Output the [x, y] coordinate of the center of the cell containing the given text.  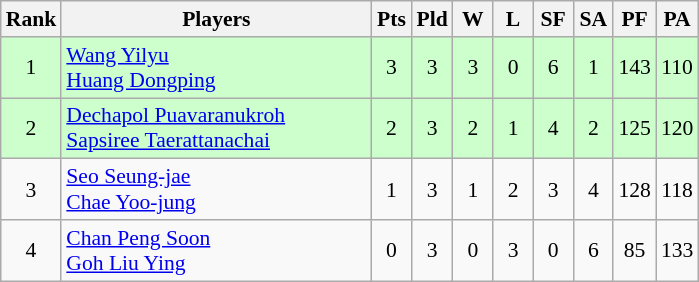
W [473, 19]
PA [678, 19]
133 [678, 250]
Pts [391, 19]
PF [634, 19]
Pld [432, 19]
SF [553, 19]
85 [634, 250]
118 [678, 190]
Chan Peng Soon Goh Liu Ying [216, 250]
Seo Seung-jae Chae Yoo-jung [216, 190]
SA [593, 19]
L [513, 19]
Dechapol Puavaranukroh Sapsiree Taerattanachai [216, 128]
Wang Yilyu Huang Dongping [216, 68]
143 [634, 68]
120 [678, 128]
Players [216, 19]
110 [678, 68]
Rank [32, 19]
128 [634, 190]
125 [634, 128]
